Pinpoint the cell where the given text exists, returning its [X, Y] midpoint coordinate. 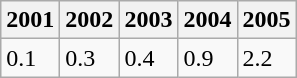
2.2 [266, 58]
2003 [148, 20]
0.4 [148, 58]
2005 [266, 20]
0.3 [90, 58]
2002 [90, 20]
0.9 [208, 58]
0.1 [30, 58]
2004 [208, 20]
2001 [30, 20]
